Return the (X, Y) coordinate for the center point of the cell that contains the specified text.  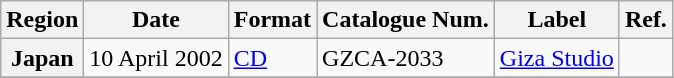
Region (42, 20)
Catalogue Num. (406, 20)
Format (272, 20)
Label (556, 20)
Ref. (646, 20)
GZCA-2033 (406, 58)
Date (156, 20)
Giza Studio (556, 58)
Japan (42, 58)
CD (272, 58)
10 April 2002 (156, 58)
